Pinpoint the cell where the given text exists, returning its [x, y] midpoint coordinate. 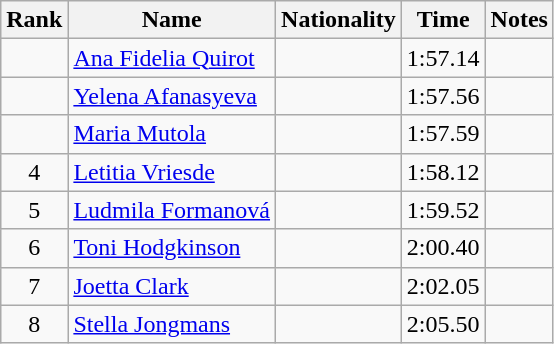
6 [34, 248]
2:00.40 [443, 248]
1:59.52 [443, 210]
1:57.56 [443, 96]
Letitia Vriesde [172, 172]
1:58.12 [443, 172]
Ana Fidelia Quirot [172, 58]
Yelena Afanasyeva [172, 96]
Maria Mutola [172, 134]
7 [34, 286]
Ludmila Formanová [172, 210]
5 [34, 210]
Time [443, 20]
Nationality [339, 20]
Stella Jongmans [172, 324]
1:57.59 [443, 134]
Toni Hodgkinson [172, 248]
2:02.05 [443, 286]
2:05.50 [443, 324]
Joetta Clark [172, 286]
Name [172, 20]
Notes [519, 20]
Rank [34, 20]
8 [34, 324]
4 [34, 172]
1:57.14 [443, 58]
